Extract the [X, Y] coordinate from the center of the cell holding the provided text.  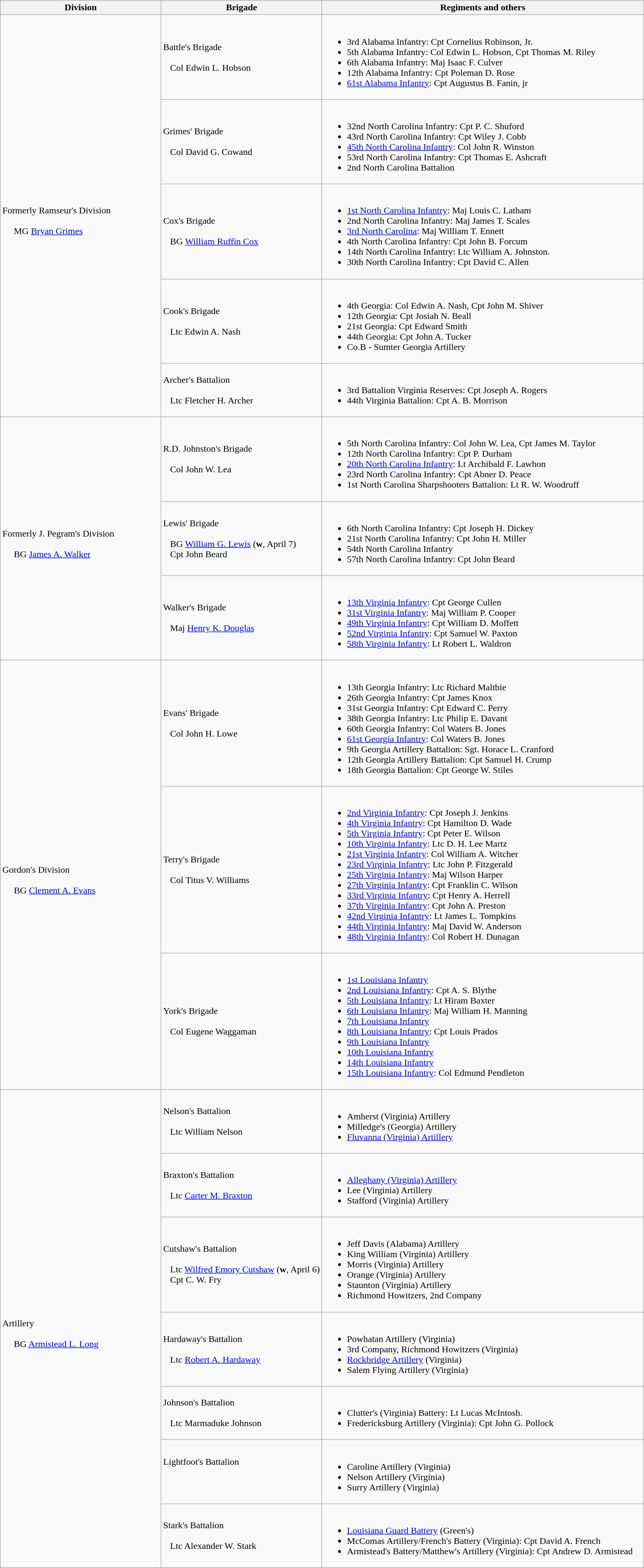
Formerly J. Pegram's Division BG James A. Walker [81, 538]
Regiments and others [483, 8]
Gordon's Division BG Clement A. Evans [81, 875]
Battle's Brigade Col Edwin L. Hobson [241, 57]
Lightfoot's Battalion [241, 1472]
Archer's Battalion Ltc Fletcher H. Archer [241, 390]
Caroline Artillery (Virginia)Nelson Artillery (Virginia)Surry Artillery (Virginia) [483, 1472]
Clutter's (Virginia) Battery: Lt Lucas McIntosh.Fredericksburg Artillery (Virginia): Cpt John G. Pollock [483, 1413]
Stark's Battalion Ltc Alexander W. Stark [241, 1536]
Walker's Brigade Maj Henry K. Douglas [241, 618]
R.D. Johnston's Brigade Col John W. Lea [241, 459]
Nelson's Battalion Ltc William Nelson [241, 1121]
Cook's Brigade Ltc Edwin A. Nash [241, 321]
Johnson's Battalion Ltc Marmaduke Johnson [241, 1413]
Terry's Brigade Col Titus V. Williams [241, 870]
Formerly Ramseur's Division MG Bryan Grimes [81, 216]
Alleghany (Virginia) ArtilleryLee (Virginia) ArtilleryStafford (Virginia) Artillery [483, 1186]
Amherst (Virginia) ArtilleryMilledge's (Georgia) ArtilleryFluvanna (Virginia) Artillery [483, 1121]
Artillery BG Armistead L. Long [81, 1328]
Grimes' Brigade Col David G. Cowand [241, 142]
Hardaway's Battalion Ltc Robert A. Hardaway [241, 1349]
3rd Battalion Virginia Reserves: Cpt Joseph A. Rogers44th Virginia Battalion: Cpt A. B. Morrison [483, 390]
Brigade [241, 8]
Powhatan Artillery (Virginia)3rd Company, Richmond Howitzers (Virginia)Rockbridge Artillery (Virginia)Salem Flying Artillery (Virginia) [483, 1349]
Division [81, 8]
York's Brigade Col Eugene Waggaman [241, 1021]
Braxton's Battalion Ltc Carter M. Braxton [241, 1186]
Evans' Brigade Col John H. Lowe [241, 723]
Lewis' Brigade BG William G. Lewis (w, April 7) Cpt John Beard [241, 538]
Cutshaw's Battalion Ltc Wilfred Emory Cutshaw (w, April 6) Cpt C. W. Fry [241, 1265]
Cox's Brigade BG William Ruffin Cox [241, 231]
